Capture the cell that displays the provided text and extract its (X, Y) central coordinate. 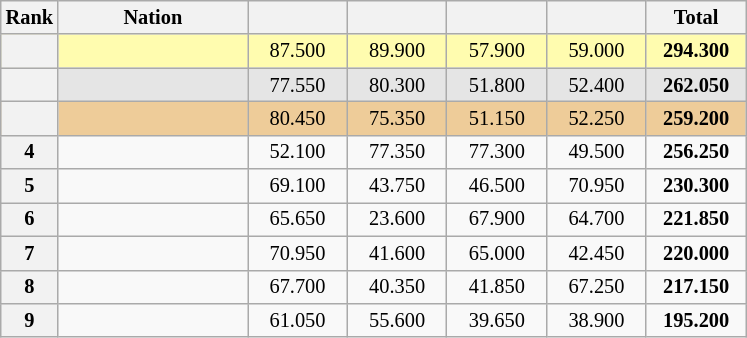
89.900 (397, 51)
262.050 (696, 85)
221.850 (696, 219)
87.500 (298, 51)
39.650 (497, 320)
195.200 (696, 320)
42.450 (597, 253)
230.300 (696, 186)
4 (30, 152)
52.100 (298, 152)
51.150 (497, 118)
6 (30, 219)
43.750 (397, 186)
69.100 (298, 186)
8 (30, 287)
Rank (30, 17)
64.700 (597, 219)
80.450 (298, 118)
61.050 (298, 320)
259.200 (696, 118)
59.000 (597, 51)
51.800 (497, 85)
7 (30, 253)
77.300 (497, 152)
9 (30, 320)
67.700 (298, 287)
220.000 (696, 253)
67.900 (497, 219)
Nation (153, 17)
41.600 (397, 253)
52.250 (597, 118)
77.550 (298, 85)
67.250 (597, 287)
23.600 (397, 219)
65.000 (497, 253)
52.400 (597, 85)
77.350 (397, 152)
294.300 (696, 51)
41.850 (497, 287)
Total (696, 17)
65.650 (298, 219)
49.500 (597, 152)
5 (30, 186)
75.350 (397, 118)
256.250 (696, 152)
217.150 (696, 287)
55.600 (397, 320)
46.500 (497, 186)
40.350 (397, 287)
38.900 (597, 320)
57.900 (497, 51)
80.300 (397, 85)
